Determine the (x, y) coordinate at the center of the cell enclosing the given text.  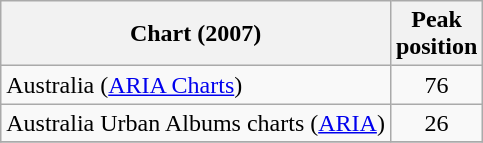
Peak position (436, 34)
76 (436, 85)
Australia Urban Albums charts (ARIA) (196, 123)
Australia (ARIA Charts) (196, 85)
Chart (2007) (196, 34)
26 (436, 123)
